Find where the given text appears and provide that cell's center as [X, Y] coordinate. 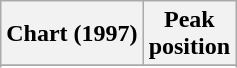
Peakposition [189, 34]
Chart (1997) [72, 34]
